Scan for the cell matching the given text and deliver its (x, y) coordinate at center. 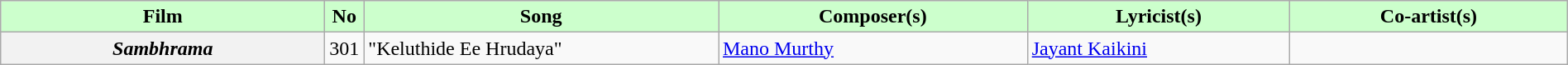
Sambhrama (163, 48)
"Keluthide Ee Hrudaya" (541, 48)
Composer(s) (872, 17)
Song (541, 17)
301 (344, 48)
Mano Murthy (872, 48)
Film (163, 17)
Jayant Kaikini (1159, 48)
No (344, 17)
Co-artist(s) (1429, 17)
Lyricist(s) (1159, 17)
